Provide the [x, y] coordinate of the cell's center where the given text is located.  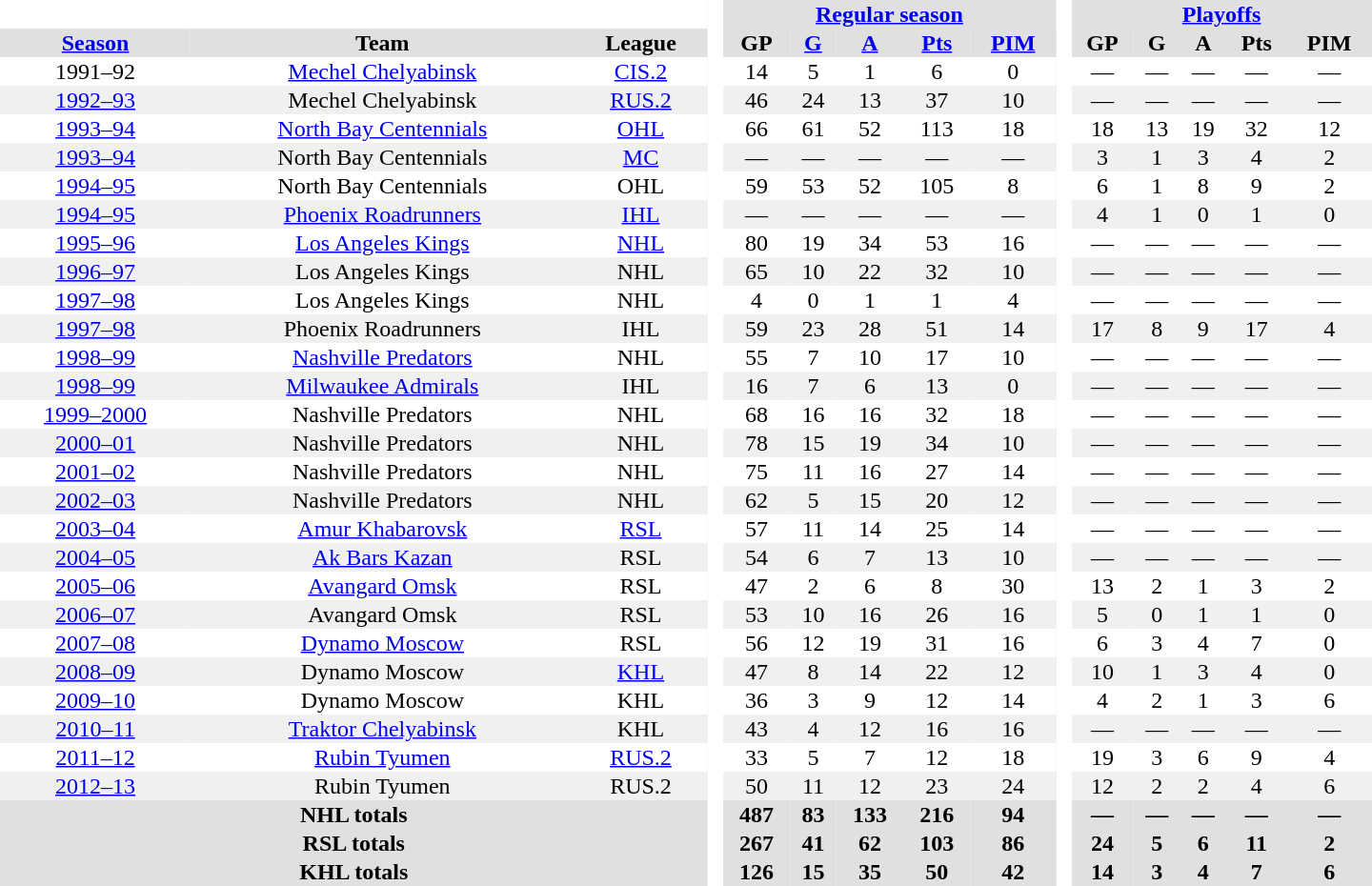
126 [757, 872]
65 [757, 272]
2012–13 [95, 786]
105 [937, 186]
30 [1013, 586]
37 [937, 100]
66 [757, 129]
2002–03 [95, 500]
113 [937, 129]
MC [640, 157]
NHL totals [354, 815]
2003–04 [95, 529]
2000–01 [95, 443]
31 [937, 643]
103 [937, 843]
Team [382, 43]
RSL totals [354, 843]
Ak Bars Kazan [382, 557]
1992–93 [95, 100]
25 [937, 529]
86 [1013, 843]
75 [757, 472]
41 [814, 843]
57 [757, 529]
83 [814, 815]
42 [1013, 872]
2010–11 [95, 729]
CIS.2 [640, 71]
Traktor Chelyabinsk [382, 729]
35 [870, 872]
27 [937, 472]
267 [757, 843]
2008–09 [95, 672]
KHL totals [354, 872]
2006–07 [95, 614]
33 [757, 757]
2007–08 [95, 643]
1999–2000 [95, 414]
61 [814, 129]
80 [757, 243]
56 [757, 643]
36 [757, 700]
2009–10 [95, 700]
2011–12 [95, 757]
2004–05 [95, 557]
133 [870, 815]
20 [937, 500]
28 [870, 329]
1995–96 [95, 243]
Amur Khabarovsk [382, 529]
68 [757, 414]
46 [757, 100]
54 [757, 557]
55 [757, 357]
216 [937, 815]
26 [937, 614]
78 [757, 443]
League [640, 43]
2001–02 [95, 472]
Playoffs [1221, 14]
51 [937, 329]
94 [1013, 815]
Milwaukee Admirals [382, 386]
Regular season [890, 14]
1991–92 [95, 71]
487 [757, 815]
1996–97 [95, 272]
43 [757, 729]
2005–06 [95, 586]
Season [95, 43]
